Extract the (X, Y) coordinate from the center of the cell holding the provided text.  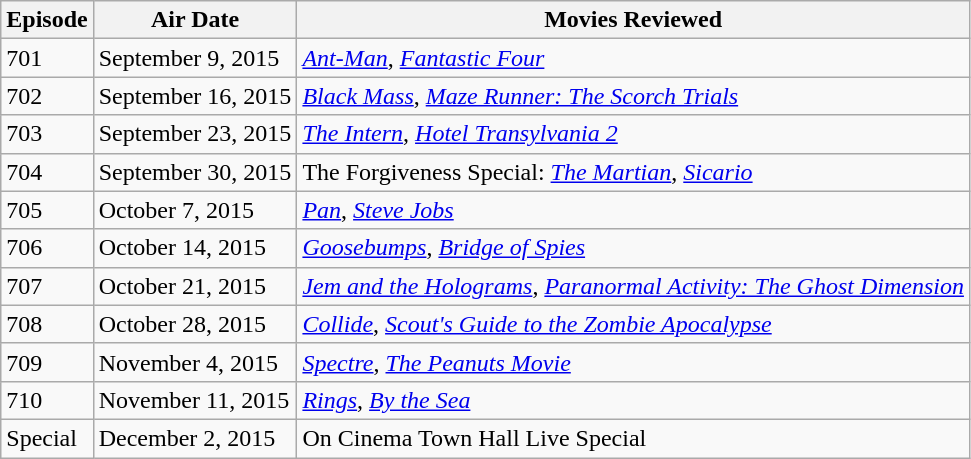
Pan, Steve Jobs (634, 210)
701 (47, 58)
710 (47, 400)
Goosebumps, Bridge of Spies (634, 248)
Black Mass, Maze Runner: The Scorch Trials (634, 96)
704 (47, 172)
Spectre, The Peanuts Movie (634, 362)
October 28, 2015 (195, 324)
706 (47, 248)
October 7, 2015 (195, 210)
707 (47, 286)
September 30, 2015 (195, 172)
708 (47, 324)
Movies Reviewed (634, 20)
November 11, 2015 (195, 400)
September 9, 2015 (195, 58)
September 23, 2015 (195, 134)
November 4, 2015 (195, 362)
Rings, By the Sea (634, 400)
Air Date (195, 20)
October 14, 2015 (195, 248)
709 (47, 362)
Collide, Scout's Guide to the Zombie Apocalypse (634, 324)
Episode (47, 20)
Special (47, 438)
On Cinema Town Hall Live Special (634, 438)
The Intern, Hotel Transylvania 2 (634, 134)
December 2, 2015 (195, 438)
703 (47, 134)
705 (47, 210)
Ant-Man, Fantastic Four (634, 58)
702 (47, 96)
Jem and the Holograms, Paranormal Activity: The Ghost Dimension (634, 286)
The Forgiveness Special: The Martian, Sicario (634, 172)
October 21, 2015 (195, 286)
September 16, 2015 (195, 96)
